Provide the (x, y) coordinate of the cell's center where the given text is located.  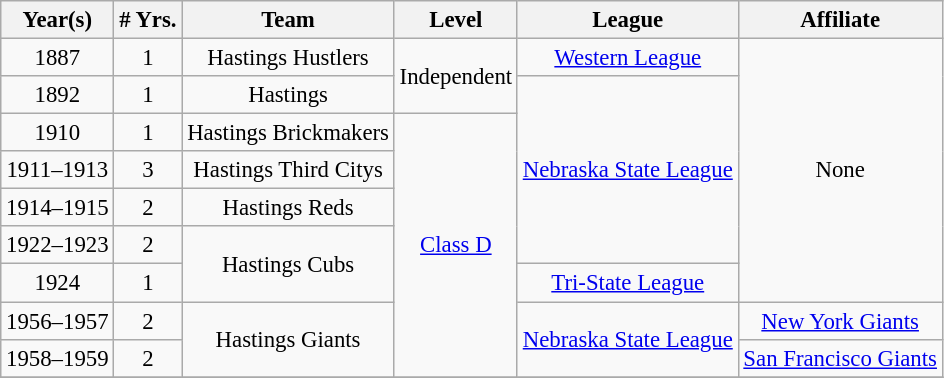
1911–1913 (58, 170)
1892 (58, 95)
1924 (58, 283)
Year(s) (58, 20)
1910 (58, 133)
League (628, 20)
Class D (456, 246)
Independent (456, 76)
San Francisco Giants (840, 358)
Hastings (288, 95)
1914–1915 (58, 208)
Hastings Giants (288, 340)
Western League (628, 58)
1956–1957 (58, 321)
New York Giants (840, 321)
Hastings Hustlers (288, 58)
Hastings Cubs (288, 264)
# Yrs. (148, 20)
Tri-State League (628, 283)
1922–1923 (58, 245)
Affiliate (840, 20)
Team (288, 20)
None (840, 170)
Hastings Brickmakers (288, 133)
1958–1959 (58, 358)
Hastings Reds (288, 208)
3 (148, 170)
Level (456, 20)
1887 (58, 58)
Hastings Third Citys (288, 170)
